Scan for the cell matching the given text and deliver its [x, y] coordinate at center. 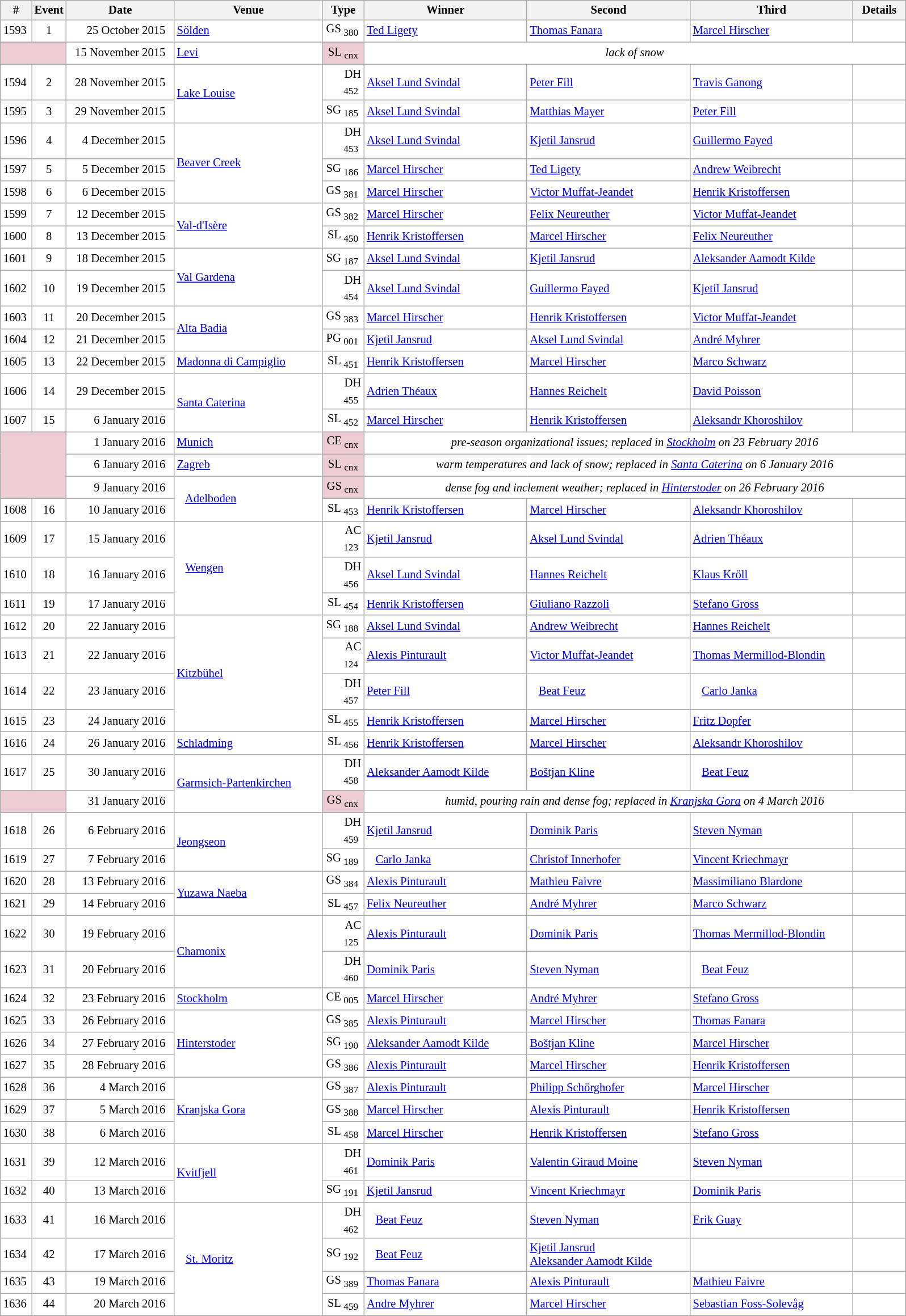
1634 [16, 1255]
1598 [16, 192]
1600 [16, 236]
SG 190 [343, 1043]
1619 [16, 859]
32 [49, 999]
SG 191 [343, 1191]
Lake Louise [249, 93]
27 [49, 859]
DH 453 [343, 141]
DH 458 [343, 772]
34 [49, 1043]
Kranjska Gora [249, 1110]
20 March 2016 [120, 1304]
Adelboden [249, 498]
Philipp Schörghofer [609, 1087]
SG 185 [343, 111]
1627 [16, 1066]
CE cnx [343, 443]
1593 [16, 31]
DH 461 [343, 1161]
1618 [16, 831]
2 [49, 82]
24 January 2016 [120, 721]
SL 455 [343, 721]
20 February 2016 [120, 969]
GS 388 [343, 1110]
37 [49, 1110]
6 [49, 192]
Yuzawa Naeba [249, 893]
25 October 2015 [120, 31]
GS 386 [343, 1066]
1606 [16, 392]
PG 001 [343, 339]
1 January 2016 [120, 443]
Andre Myhrer [445, 1304]
27 February 2016 [120, 1043]
18 [49, 574]
9 January 2016 [120, 487]
13 [49, 362]
GS 387 [343, 1087]
1631 [16, 1161]
1609 [16, 539]
3 [49, 111]
DH 456 [343, 574]
Winner [445, 10]
SL 456 [343, 742]
Valentin Giraud Moine [609, 1161]
Sebastian Foss-Solevåg [772, 1304]
14 [49, 392]
4 March 2016 [120, 1087]
5 December 2015 [120, 169]
SG 187 [343, 259]
SL 450 [343, 236]
Event [49, 10]
1621 [16, 905]
1617 [16, 772]
lack of snow [635, 53]
1623 [16, 969]
17 March 2016 [120, 1255]
8 [49, 236]
13 February 2016 [120, 882]
7 February 2016 [120, 859]
DH 454 [343, 288]
1614 [16, 691]
Kvitfjell [249, 1172]
Matthias Mayer [609, 111]
9 [49, 259]
18 December 2015 [120, 259]
17 January 2016 [120, 604]
1608 [16, 510]
7 [49, 215]
12 March 2016 [120, 1161]
28 February 2016 [120, 1066]
SL 452 [343, 420]
1607 [16, 420]
GS 385 [343, 1020]
CE 005 [343, 999]
Schladming [249, 742]
1613 [16, 655]
1635 [16, 1281]
1620 [16, 882]
41 [49, 1220]
1599 [16, 215]
SG 186 [343, 169]
DH 460 [343, 969]
DH 452 [343, 82]
SL 451 [343, 362]
Val Gardena [249, 277]
1602 [16, 288]
DH 455 [343, 392]
19 March 2016 [120, 1281]
Venue [249, 10]
20 [49, 627]
Klaus Kröll [772, 574]
14 February 2016 [120, 905]
1624 [16, 999]
26 January 2016 [120, 742]
SL 457 [343, 905]
29 December 2015 [120, 392]
24 [49, 742]
23 [49, 721]
Stockholm [249, 999]
1616 [16, 742]
42 [49, 1255]
Val-d'Isère [249, 226]
Alta Badia [249, 328]
5 [49, 169]
SL 454 [343, 604]
5 March 2016 [120, 1110]
10 [49, 288]
Madonna di Campiglio [249, 362]
1595 [16, 111]
Second [609, 10]
GS 381 [343, 192]
4 [49, 141]
6 December 2015 [120, 192]
Sölden [249, 31]
Santa Caterina [249, 403]
AC 123 [343, 539]
# [16, 10]
13 March 2016 [120, 1191]
15 January 2016 [120, 539]
Third [772, 10]
GS 382 [343, 215]
SL 458 [343, 1133]
Hinterstoder [249, 1043]
humid, pouring rain and dense fog; replaced in Kranjska Gora on 4 March 2016 [635, 801]
SG 189 [343, 859]
Details [879, 10]
GS 383 [343, 317]
1630 [16, 1133]
20 December 2015 [120, 317]
6 March 2016 [120, 1133]
16 [49, 510]
19 February 2016 [120, 933]
21 December 2015 [120, 339]
Levi [249, 53]
SG 192 [343, 1255]
1604 [16, 339]
1629 [16, 1110]
17 [49, 539]
1594 [16, 82]
26 February 2016 [120, 1020]
1596 [16, 141]
Kjetil Jansrud Aleksander Aamodt Kilde [609, 1255]
1603 [16, 317]
DH 457 [343, 691]
29 [49, 905]
SG 188 [343, 627]
1611 [16, 604]
DH 462 [343, 1220]
Garmsich-Partenkirchen [249, 783]
40 [49, 1191]
30 [49, 933]
23 January 2016 [120, 691]
1626 [16, 1043]
28 November 2015 [120, 82]
Christof Innerhofer [609, 859]
12 December 2015 [120, 215]
38 [49, 1133]
16 January 2016 [120, 574]
1632 [16, 1191]
Jeongseon [249, 842]
19 December 2015 [120, 288]
1633 [16, 1220]
1605 [16, 362]
4 December 2015 [120, 141]
dense fog and inclement weather; replaced in Hinterstoder on 26 February 2016 [635, 487]
22 December 2015 [120, 362]
15 November 2015 [120, 53]
35 [49, 1066]
Date [120, 10]
SL 453 [343, 510]
1636 [16, 1304]
1615 [16, 721]
1628 [16, 1087]
Fritz Dopfer [772, 721]
AC 124 [343, 655]
19 [49, 604]
1610 [16, 574]
29 November 2015 [120, 111]
St. Moritz [249, 1259]
1601 [16, 259]
10 January 2016 [120, 510]
Travis Ganong [772, 82]
1597 [16, 169]
pre-season organizational issues; replaced in Stockholm on 23 February 2016 [635, 443]
28 [49, 882]
Chamonix [249, 951]
Kitzbühel [249, 674]
15 [49, 420]
30 January 2016 [120, 772]
25 [49, 772]
GS 384 [343, 882]
SL 459 [343, 1304]
1625 [16, 1020]
GS 380 [343, 31]
21 [49, 655]
AC 125 [343, 933]
39 [49, 1161]
GS 389 [343, 1281]
13 December 2015 [120, 236]
warm temperatures and lack of snow; replaced in Santa Caterina on 6 January 2016 [635, 465]
David Poisson [772, 392]
1612 [16, 627]
12 [49, 339]
31 [49, 969]
6 February 2016 [120, 831]
22 [49, 691]
Zagreb [249, 465]
Giuliano Razzoli [609, 604]
11 [49, 317]
1622 [16, 933]
DH 459 [343, 831]
Beaver Creek [249, 163]
31 January 2016 [120, 801]
23 February 2016 [120, 999]
Munich [249, 443]
33 [49, 1020]
Massimiliano Blardone [772, 882]
Erik Guay [772, 1220]
44 [49, 1304]
36 [49, 1087]
1 [49, 31]
16 March 2016 [120, 1220]
Wengen [249, 568]
43 [49, 1281]
26 [49, 831]
Type [343, 10]
